From the cell containing the given text, extract its center point as [x, y] coordinate. 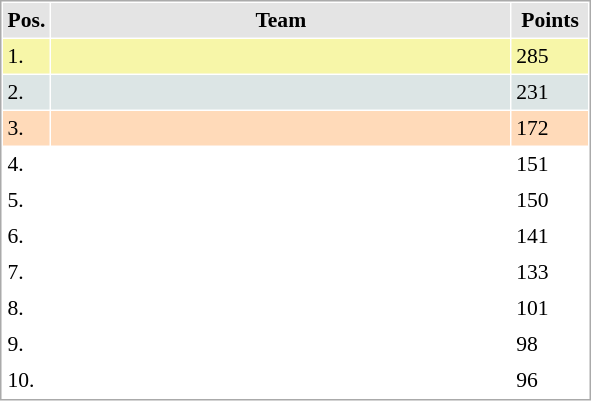
Team [280, 20]
150 [550, 200]
96 [550, 380]
7. [26, 272]
98 [550, 344]
172 [550, 128]
151 [550, 164]
8. [26, 308]
3. [26, 128]
101 [550, 308]
141 [550, 236]
6. [26, 236]
2. [26, 92]
4. [26, 164]
1. [26, 56]
285 [550, 56]
5. [26, 200]
9. [26, 344]
133 [550, 272]
10. [26, 380]
Pos. [26, 20]
Points [550, 20]
231 [550, 92]
